Capture the cell that displays the provided text and extract its [X, Y] central coordinate. 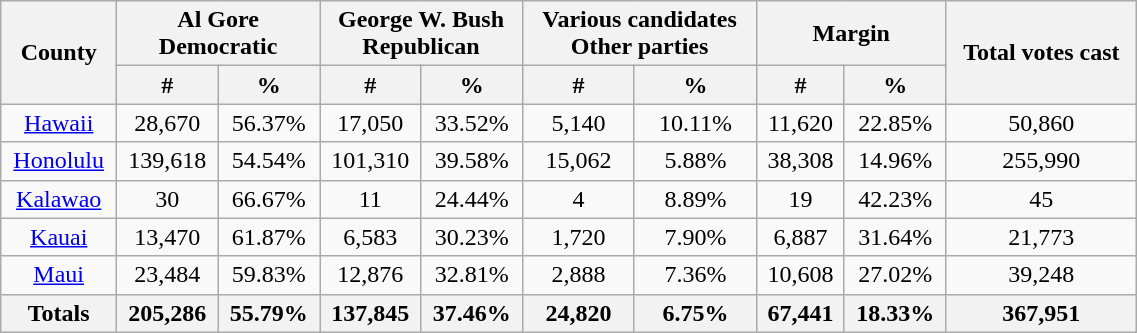
8.89% [695, 199]
Honolulu [59, 161]
367,951 [1042, 313]
50,860 [1042, 123]
30.23% [472, 237]
37.46% [472, 313]
2,888 [578, 275]
33.52% [472, 123]
24,820 [578, 313]
61.87% [268, 237]
56.37% [268, 123]
6,887 [801, 237]
39,248 [1042, 275]
45 [1042, 199]
59.83% [268, 275]
Totals [59, 313]
55.79% [268, 313]
11 [370, 199]
Total votes cast [1042, 52]
30 [168, 199]
21,773 [1042, 237]
7.90% [695, 237]
6,583 [370, 237]
5,140 [578, 123]
66.67% [268, 199]
10,608 [801, 275]
14.96% [894, 161]
Margin [852, 34]
17,050 [370, 123]
137,845 [370, 313]
1,720 [578, 237]
23,484 [168, 275]
Kalawao [59, 199]
28,670 [168, 123]
31.64% [894, 237]
38,308 [801, 161]
13,470 [168, 237]
6.75% [695, 313]
139,618 [168, 161]
32.81% [472, 275]
18.33% [894, 313]
67,441 [801, 313]
County [59, 52]
101,310 [370, 161]
54.54% [268, 161]
205,286 [168, 313]
10.11% [695, 123]
5.88% [695, 161]
Kauai [59, 237]
42.23% [894, 199]
22.85% [894, 123]
Maui [59, 275]
George W. BushRepublican [422, 34]
19 [801, 199]
15,062 [578, 161]
12,876 [370, 275]
24.44% [472, 199]
11,620 [801, 123]
7.36% [695, 275]
Hawaii [59, 123]
Al GoreDemocratic [218, 34]
4 [578, 199]
255,990 [1042, 161]
39.58% [472, 161]
Various candidatesOther parties [639, 34]
27.02% [894, 275]
